Find where the given text appears and provide that cell's center as [x, y] coordinate. 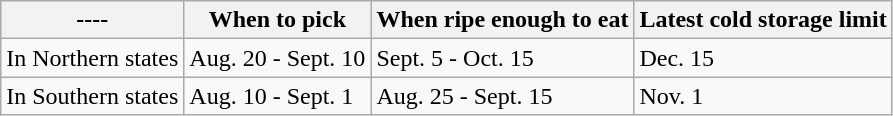
When to pick [278, 20]
In Southern states [92, 96]
In Northern states [92, 58]
Aug. 10 - Sept. 1 [278, 96]
Nov. 1 [763, 96]
---- [92, 20]
Latest cold storage limit [763, 20]
Dec. 15 [763, 58]
When ripe enough to eat [502, 20]
Sept. 5 - Oct. 15 [502, 58]
Aug. 25 - Sept. 15 [502, 96]
Aug. 20 - Sept. 10 [278, 58]
